For the text-containing cell, return its midpoint in (x, y) coordinate format. 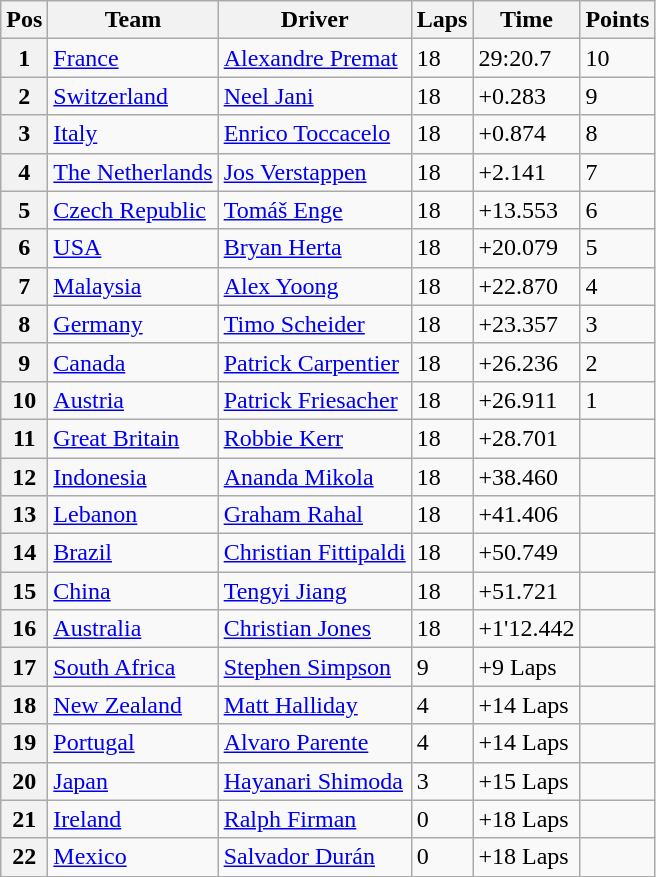
+0.283 (526, 96)
Austria (133, 400)
Robbie Kerr (314, 438)
Points (618, 20)
New Zealand (133, 705)
Salvador Durán (314, 857)
Indonesia (133, 477)
Australia (133, 629)
Neel Jani (314, 96)
+13.553 (526, 210)
Bryan Herta (314, 248)
China (133, 591)
Malaysia (133, 286)
20 (24, 781)
+2.141 (526, 172)
+1'12.442 (526, 629)
Tomáš Enge (314, 210)
Time (526, 20)
Driver (314, 20)
+26.236 (526, 362)
South Africa (133, 667)
12 (24, 477)
Japan (133, 781)
+20.079 (526, 248)
Christian Fittipaldi (314, 553)
+15 Laps (526, 781)
Czech Republic (133, 210)
22 (24, 857)
The Netherlands (133, 172)
Canada (133, 362)
Mexico (133, 857)
Timo Scheider (314, 324)
Brazil (133, 553)
+38.460 (526, 477)
Germany (133, 324)
Team (133, 20)
+22.870 (526, 286)
+0.874 (526, 134)
Patrick Friesacher (314, 400)
21 (24, 819)
29:20.7 (526, 58)
Tengyi Jiang (314, 591)
+51.721 (526, 591)
Alex Yoong (314, 286)
14 (24, 553)
+9 Laps (526, 667)
Enrico Toccacelo (314, 134)
Hayanari Shimoda (314, 781)
Laps (442, 20)
Jos Verstappen (314, 172)
France (133, 58)
USA (133, 248)
Stephen Simpson (314, 667)
Patrick Carpentier (314, 362)
19 (24, 743)
Graham Rahal (314, 515)
17 (24, 667)
Alvaro Parente (314, 743)
Switzerland (133, 96)
+26.911 (526, 400)
11 (24, 438)
Christian Jones (314, 629)
Italy (133, 134)
Ireland (133, 819)
Alexandre Premat (314, 58)
+50.749 (526, 553)
Matt Halliday (314, 705)
Pos (24, 20)
Ananda Mikola (314, 477)
+23.357 (526, 324)
Ralph Firman (314, 819)
15 (24, 591)
13 (24, 515)
Portugal (133, 743)
16 (24, 629)
+41.406 (526, 515)
+28.701 (526, 438)
Lebanon (133, 515)
Great Britain (133, 438)
